Detect which cell encompasses the target text, then output its [X, Y] center coordinate. 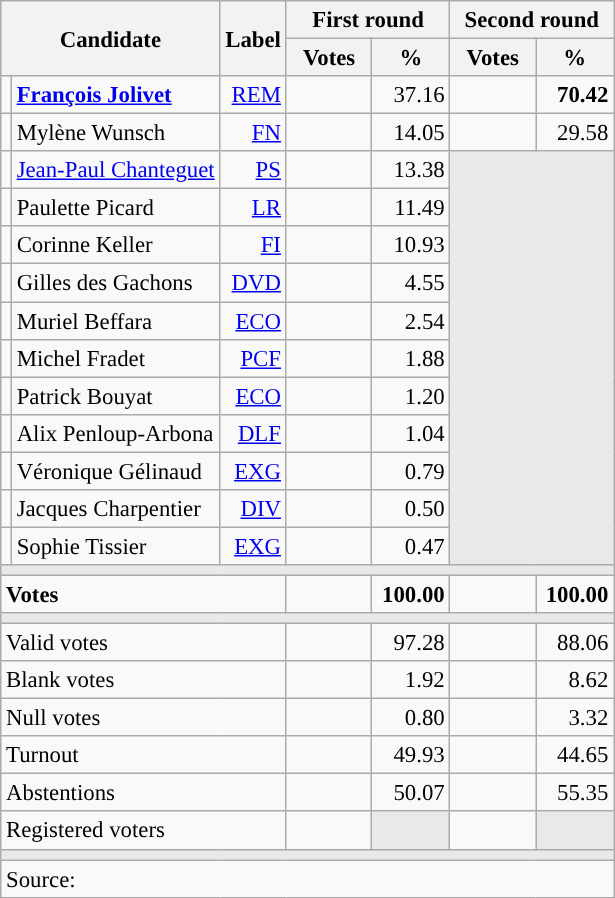
First round [368, 20]
Véronique Gélinaud [116, 471]
LR [253, 208]
1.04 [411, 433]
Second round [532, 20]
Paulette Picard [116, 208]
29.58 [575, 133]
0.50 [411, 509]
55.35 [575, 793]
44.65 [575, 755]
37.16 [411, 95]
Null votes [144, 718]
1.92 [411, 680]
Sophie Tissier [116, 546]
Jean-Paul Chanteguet [116, 170]
1.20 [411, 396]
11.49 [411, 208]
70.42 [575, 95]
Jacques Charpentier [116, 509]
4.55 [411, 283]
14.05 [411, 133]
PCF [253, 358]
Source: [308, 879]
10.93 [411, 245]
Mylène Wunsch [116, 133]
0.47 [411, 546]
Blank votes [144, 680]
PS [253, 170]
0.80 [411, 718]
50.07 [411, 793]
François Jolivet [116, 95]
1.88 [411, 358]
Valid votes [144, 643]
REM [253, 95]
97.28 [411, 643]
Patrick Bouyat [116, 396]
Abstentions [144, 793]
FI [253, 245]
Registered voters [144, 831]
13.38 [411, 170]
0.79 [411, 471]
8.62 [575, 680]
Gilles des Gachons [116, 283]
DIV [253, 509]
2.54 [411, 321]
49.93 [411, 755]
Alix Penloup-Arbona [116, 433]
Turnout [144, 755]
DLF [253, 433]
88.06 [575, 643]
FN [253, 133]
Michel Fradet [116, 358]
Corinne Keller [116, 245]
Label [253, 38]
Candidate [110, 38]
Muriel Beffara [116, 321]
3.32 [575, 718]
DVD [253, 283]
